Output the (x, y) coordinate of the center of the cell containing the given text.  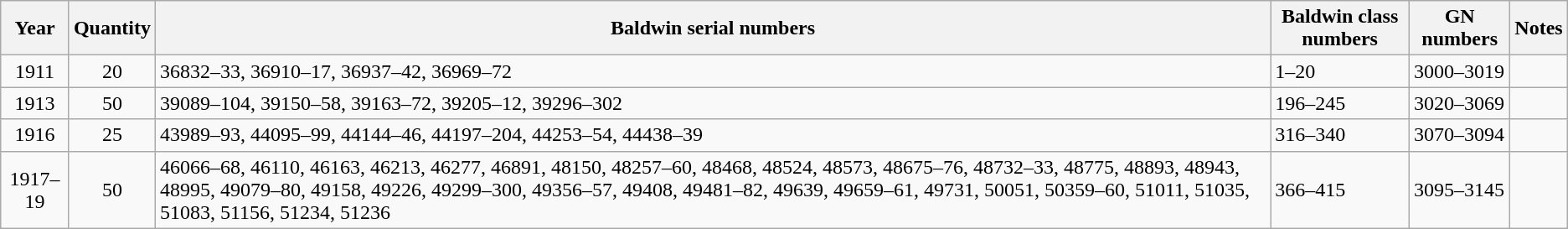
1911 (35, 71)
Baldwin class numbers (1340, 29)
366–415 (1340, 190)
39089–104, 39150–58, 39163–72, 39205–12, 39296–302 (712, 103)
43989–93, 44095–99, 44144–46, 44197–204, 44253–54, 44438–39 (712, 135)
Notes (1539, 29)
3070–3094 (1460, 135)
1913 (35, 103)
1–20 (1340, 71)
Quantity (112, 29)
GN numbers (1460, 29)
36832–33, 36910–17, 36937–42, 36969–72 (712, 71)
1916 (35, 135)
3020–3069 (1460, 103)
20 (112, 71)
Baldwin serial numbers (712, 29)
25 (112, 135)
196–245 (1340, 103)
316–340 (1340, 135)
Year (35, 29)
3095–3145 (1460, 190)
3000–3019 (1460, 71)
1917–19 (35, 190)
